Provide the (x, y) coordinate of the cell's center where the given text is located.  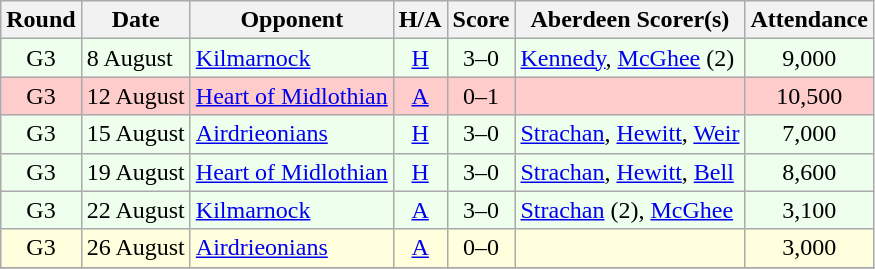
Kennedy, McGhee (2) (630, 58)
0–1 (481, 96)
26 August (136, 248)
8 August (136, 58)
22 August (136, 210)
Strachan (2), McGhee (630, 210)
15 August (136, 134)
12 August (136, 96)
7,000 (809, 134)
9,000 (809, 58)
0–0 (481, 248)
3,000 (809, 248)
10,500 (809, 96)
Strachan, Hewitt, Weir (630, 134)
Attendance (809, 20)
H/A (420, 20)
Aberdeen Scorer(s) (630, 20)
Opponent (292, 20)
19 August (136, 172)
3,100 (809, 210)
Round (41, 20)
Score (481, 20)
Date (136, 20)
Strachan, Hewitt, Bell (630, 172)
8,600 (809, 172)
